Return the (X, Y) coordinate for the center point of the cell that contains the specified text.  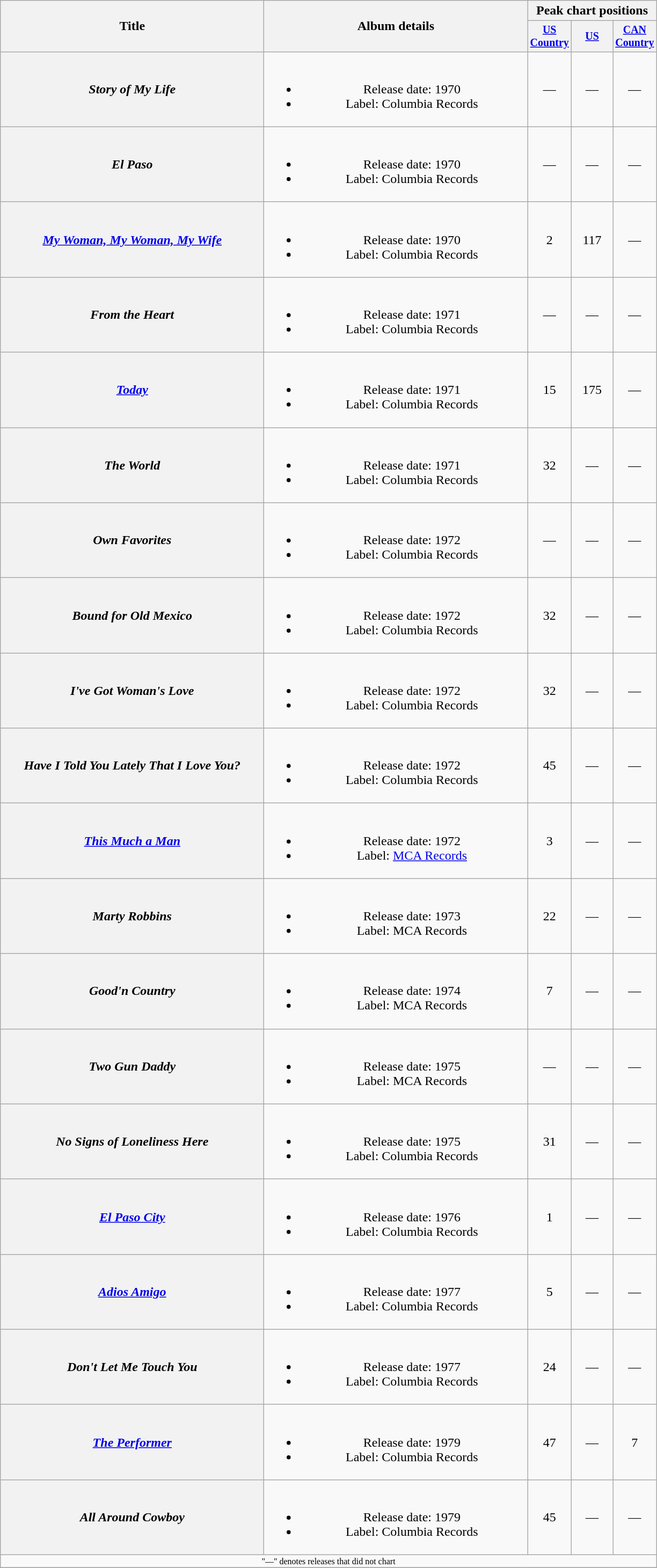
Release date: 1975Label: Columbia Records (396, 1141)
117 (593, 239)
Release date: 1975Label: MCA Records (396, 1066)
5 (550, 1292)
This Much a Man (132, 841)
US (593, 36)
47 (550, 1442)
Good'n Country (132, 991)
1 (550, 1217)
No Signs of Loneliness Here (132, 1141)
The World (132, 465)
Today (132, 390)
My Woman, My Woman, My Wife (132, 239)
I've Got Woman's Love (132, 691)
"—" denotes releases that did not chart (328, 1562)
15 (550, 390)
Release date: 1972Label: MCA Records (396, 841)
CAN Country (635, 36)
3 (550, 841)
All Around Cowboy (132, 1517)
Don't Let Me Touch You (132, 1367)
The Performer (132, 1442)
Release date: 1976Label: Columbia Records (396, 1217)
22 (550, 916)
US Country (550, 36)
Have I Told You Lately That I Love You? (132, 766)
From the Heart (132, 314)
Two Gun Daddy (132, 1066)
Peak chart positions (592, 11)
Release date: 1974Label: MCA Records (396, 991)
Adios Amigo (132, 1292)
Story of My Life (132, 89)
Bound for Old Mexico (132, 616)
El Paso City (132, 1217)
24 (550, 1367)
El Paso (132, 164)
2 (550, 239)
Release date: 1973Label: MCA Records (396, 916)
31 (550, 1141)
Title (132, 26)
175 (593, 390)
Marty Robbins (132, 916)
Own Favorites (132, 540)
Album details (396, 26)
